For the text-containing cell, return its midpoint in [X, Y] coordinate format. 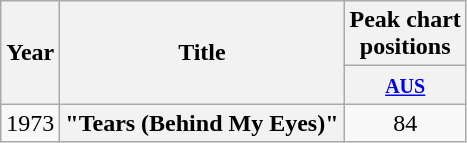
1973 [30, 123]
"Tears (Behind My Eyes)" [202, 123]
Title [202, 52]
Year [30, 52]
84 [405, 123]
AUS [405, 85]
Peak chartpositions [405, 34]
